From the cell containing the given text, extract its center point as [X, Y] coordinate. 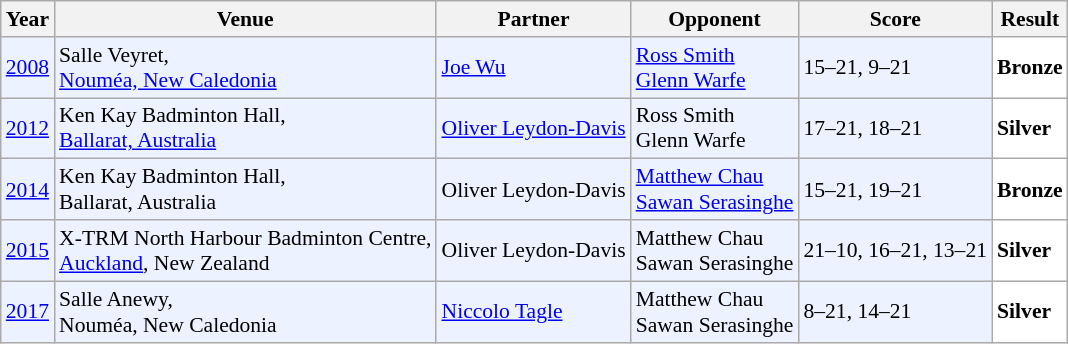
Score [895, 19]
Joe Wu [533, 68]
Niccolo Tagle [533, 312]
Salle Anewy,Nouméa, New Caledonia [245, 312]
2017 [28, 312]
15–21, 19–21 [895, 190]
X-TRM North Harbour Badminton Centre,Auckland, New Zealand [245, 250]
Year [28, 19]
2008 [28, 68]
Salle Veyret,Nouméa, New Caledonia [245, 68]
Opponent [715, 19]
2012 [28, 128]
Partner [533, 19]
Result [1030, 19]
17–21, 18–21 [895, 128]
21–10, 16–21, 13–21 [895, 250]
2015 [28, 250]
15–21, 9–21 [895, 68]
2014 [28, 190]
Venue [245, 19]
8–21, 14–21 [895, 312]
